For the text-containing cell, return its midpoint in [x, y] coordinate format. 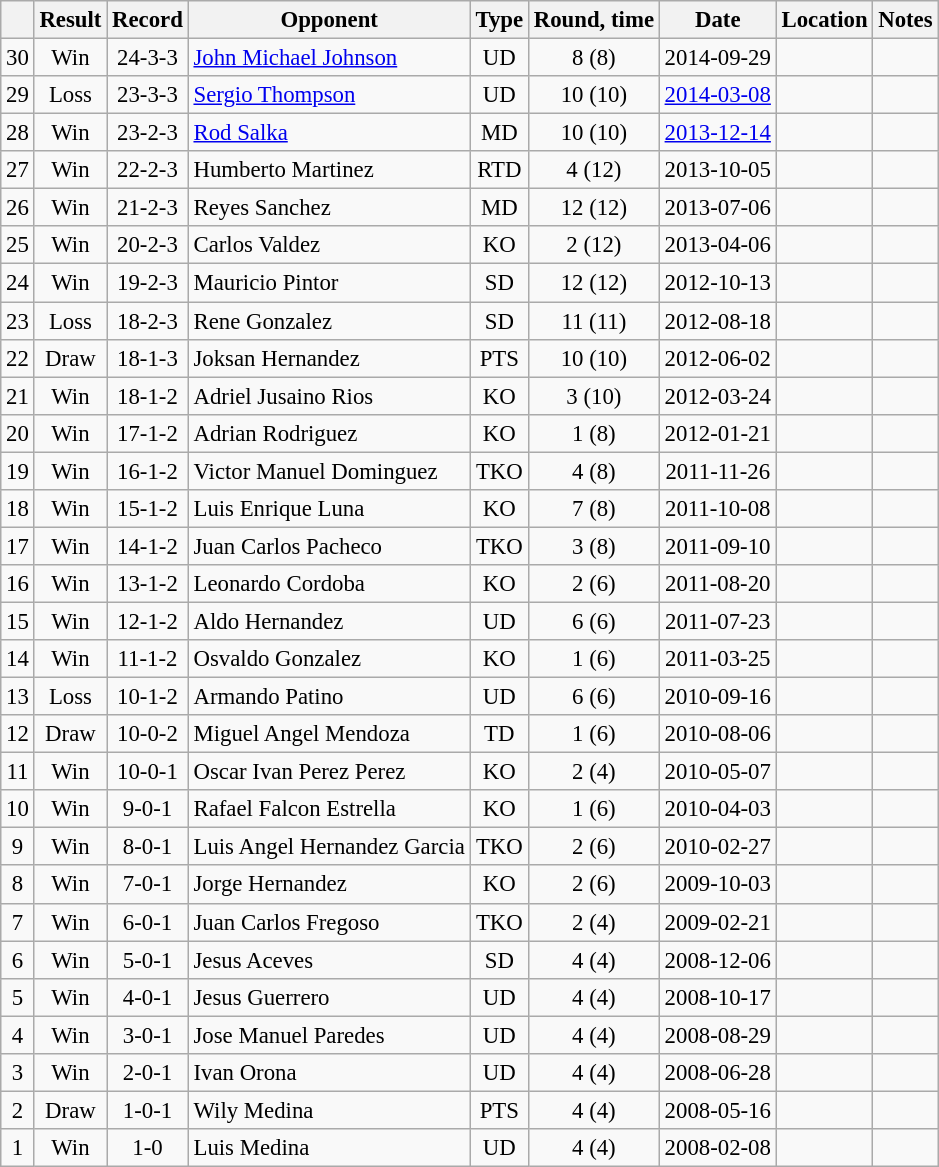
6-0-1 [148, 922]
Luis Angel Hernandez Garcia [329, 847]
Round, time [594, 20]
15-1-2 [148, 509]
20 [18, 433]
20-2-3 [148, 245]
7 [18, 922]
10-1-2 [148, 697]
12 [18, 734]
1-0 [148, 1148]
7-0-1 [148, 885]
2008-02-08 [718, 1148]
2013-07-06 [718, 208]
Jesus Guerrero [329, 997]
11-1-2 [148, 659]
Osvaldo Gonzalez [329, 659]
Reyes Sanchez [329, 208]
17 [18, 546]
2011-10-08 [718, 509]
2012-08-18 [718, 321]
4 (8) [594, 471]
1 (8) [594, 433]
19-2-3 [148, 283]
John Michael Johnson [329, 58]
Leonardo Cordoba [329, 584]
Date [718, 20]
28 [18, 133]
2014-03-08 [718, 95]
19 [18, 471]
2013-10-05 [718, 170]
13-1-2 [148, 584]
23 [18, 321]
Record [148, 20]
Type [499, 20]
Joksan Hernandez [329, 358]
2012-01-21 [718, 433]
2013-04-06 [718, 245]
Location [824, 20]
30 [18, 58]
18 [18, 509]
Armando Patino [329, 697]
2010-04-03 [718, 809]
8 [18, 885]
2011-11-26 [718, 471]
Adriel Jusaino Rios [329, 396]
Victor Manuel Dominguez [329, 471]
27 [18, 170]
5-0-1 [148, 960]
Ivan Orona [329, 1073]
2010-08-06 [718, 734]
Luis Medina [329, 1148]
24-3-3 [148, 58]
2011-08-20 [718, 584]
2011-09-10 [718, 546]
2012-10-13 [718, 283]
3 (8) [594, 546]
Humberto Martinez [329, 170]
16 [18, 584]
25 [18, 245]
2008-10-17 [718, 997]
Result [70, 20]
22 [18, 358]
3 (10) [594, 396]
14-1-2 [148, 546]
2012-06-02 [718, 358]
16-1-2 [148, 471]
12-1-2 [148, 621]
Opponent [329, 20]
2009-02-21 [718, 922]
2012-03-24 [718, 396]
8 (8) [594, 58]
5 [18, 997]
2008-06-28 [718, 1073]
2010-05-07 [718, 772]
2014-09-29 [718, 58]
24 [18, 283]
Oscar Ivan Perez Perez [329, 772]
26 [18, 208]
10-0-2 [148, 734]
18-1-3 [148, 358]
Wily Medina [329, 1110]
7 (8) [594, 509]
Jorge Hernandez [329, 885]
18-2-3 [148, 321]
8-0-1 [148, 847]
6 [18, 960]
3-0-1 [148, 1035]
2 [18, 1110]
4-0-1 [148, 997]
17-1-2 [148, 433]
Mauricio Pintor [329, 283]
14 [18, 659]
Aldo Hernandez [329, 621]
TD [499, 734]
2010-02-27 [718, 847]
2008-12-06 [718, 960]
RTD [499, 170]
Rene Gonzalez [329, 321]
13 [18, 697]
Rafael Falcon Estrella [329, 809]
9 [18, 847]
23-3-3 [148, 95]
Adrian Rodriguez [329, 433]
15 [18, 621]
22-2-3 [148, 170]
Juan Carlos Pacheco [329, 546]
10 [18, 809]
2011-07-23 [718, 621]
4 (12) [594, 170]
Juan Carlos Fregoso [329, 922]
21-2-3 [148, 208]
Miguel Angel Mendoza [329, 734]
Rod Salka [329, 133]
2 (12) [594, 245]
2008-08-29 [718, 1035]
Jesus Aceves [329, 960]
Notes [906, 20]
Sergio Thompson [329, 95]
2009-10-03 [718, 885]
2011-03-25 [718, 659]
4 [18, 1035]
Carlos Valdez [329, 245]
1 [18, 1148]
21 [18, 396]
23-2-3 [148, 133]
18-1-2 [148, 396]
10-0-1 [148, 772]
11 (11) [594, 321]
2-0-1 [148, 1073]
9-0-1 [148, 809]
3 [18, 1073]
2010-09-16 [718, 697]
11 [18, 772]
1-0-1 [148, 1110]
Jose Manuel Paredes [329, 1035]
Luis Enrique Luna [329, 509]
2008-05-16 [718, 1110]
2013-12-14 [718, 133]
29 [18, 95]
